Determine the [x, y] coordinate at the center of the cell enclosing the given text.  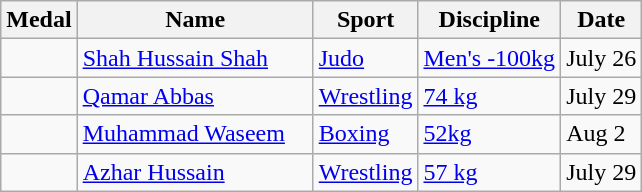
Sport [366, 20]
Shah Hussain Shah [195, 58]
Discipline [490, 20]
Date [602, 20]
Aug 2 [602, 134]
Men's -100kg [490, 58]
Boxing [366, 134]
Medal [39, 20]
52kg [490, 134]
Azhar Hussain [195, 172]
74 kg [490, 96]
July 26 [602, 58]
Muhammad Waseem [195, 134]
Judo [366, 58]
Qamar Abbas [195, 96]
Name [195, 20]
57 kg [490, 172]
